Return [x, y] of the center of cell containing provided text 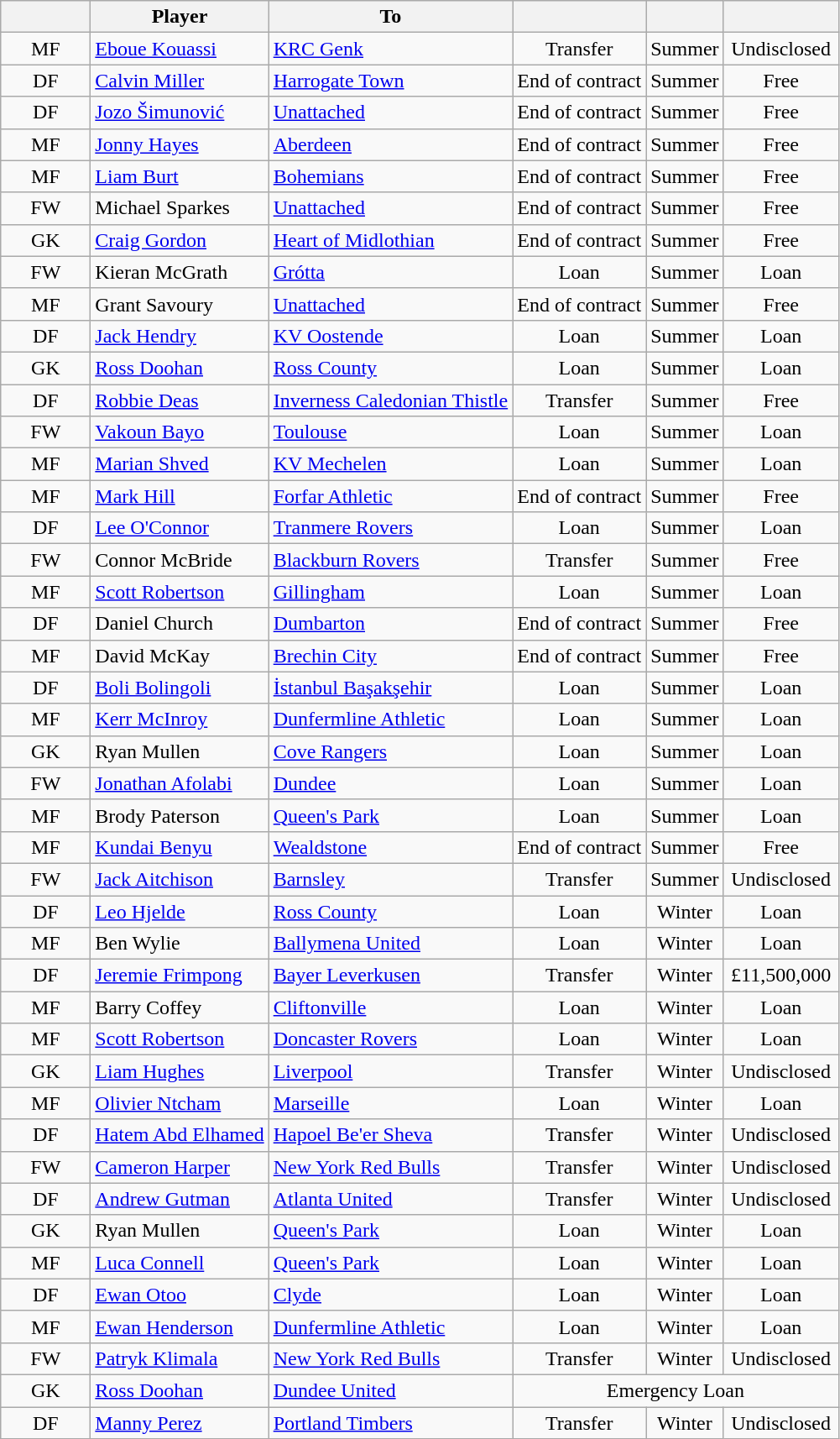
Barry Coffey [180, 1007]
David McKay [180, 656]
Lee O'Connor [180, 528]
Craig Gordon [180, 240]
Boli Bolingoli [180, 688]
Manny Perez [180, 1423]
Jonathan Afolabi [180, 783]
Jeremie Frimpong [180, 976]
Player [180, 17]
Heart of Midlothian [391, 240]
Calvin Miller [180, 81]
Daniel Church [180, 624]
Atlanta United [391, 1199]
To [391, 17]
Barnsley [391, 879]
Jozo Šimunović [180, 113]
Vakoun Bayo [180, 432]
Dumbarton [391, 624]
Liam Burt [180, 176]
Dundee United [391, 1390]
Jack Hendry [180, 336]
Ewan Otoo [180, 1295]
Liverpool [391, 1071]
Luca Connell [180, 1263]
Wealdstone [391, 847]
Cliftonville [391, 1007]
Kundai Benyu [180, 847]
Michael Sparkes [180, 208]
Eboue Kouassi [180, 49]
Connor McBride [180, 560]
KRC Genk [391, 49]
Jonny Hayes [180, 144]
Bayer Leverkusen [391, 976]
Kieran McGrath [180, 272]
Patryk Klimala [180, 1358]
KV Oostende [391, 336]
Andrew Gutman [180, 1199]
Grótta [391, 272]
Cove Rangers [391, 751]
Dundee [391, 783]
Inverness Caledonian Thistle [391, 400]
Olivier Ntcham [180, 1103]
Marian Shved [180, 464]
Gillingham [391, 592]
Tranmere Rovers [391, 528]
Ballymena United [391, 944]
Portland Timbers [391, 1423]
Cameron Harper [180, 1167]
Robbie Deas [180, 400]
Ben Wylie [180, 944]
Hapoel Be'er Sheva [391, 1135]
Clyde [391, 1295]
Aberdeen [391, 144]
KV Mechelen [391, 464]
Toulouse [391, 432]
Mark Hill [180, 496]
İstanbul Başakşehir [391, 688]
Forfar Athletic [391, 496]
Brody Paterson [180, 815]
£11,500,000 [780, 976]
Brechin City [391, 656]
Grant Savoury [180, 304]
Marseille [391, 1103]
Ewan Henderson [180, 1326]
Emergency Loan [676, 1390]
Liam Hughes [180, 1071]
Leo Hjelde [180, 911]
Kerr McInroy [180, 719]
Bohemians [391, 176]
Hatem Abd Elhamed [180, 1135]
Jack Aitchison [180, 879]
Blackburn Rovers [391, 560]
Harrogate Town [391, 81]
Doncaster Rovers [391, 1039]
